Extract the [X, Y] coordinate from the center of the cell holding the provided text.  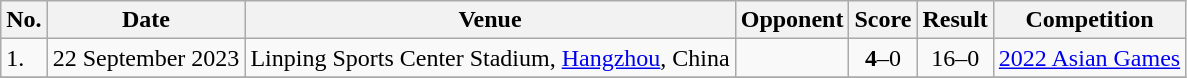
Venue [490, 20]
Competition [1089, 20]
No. [24, 20]
Date [146, 20]
16–0 [955, 58]
Score [883, 20]
Opponent [792, 20]
1. [24, 58]
2022 Asian Games [1089, 58]
Linping Sports Center Stadium, Hangzhou, China [490, 58]
4–0 [883, 58]
Result [955, 20]
22 September 2023 [146, 58]
